Return (X, Y) of the center of cell containing provided text 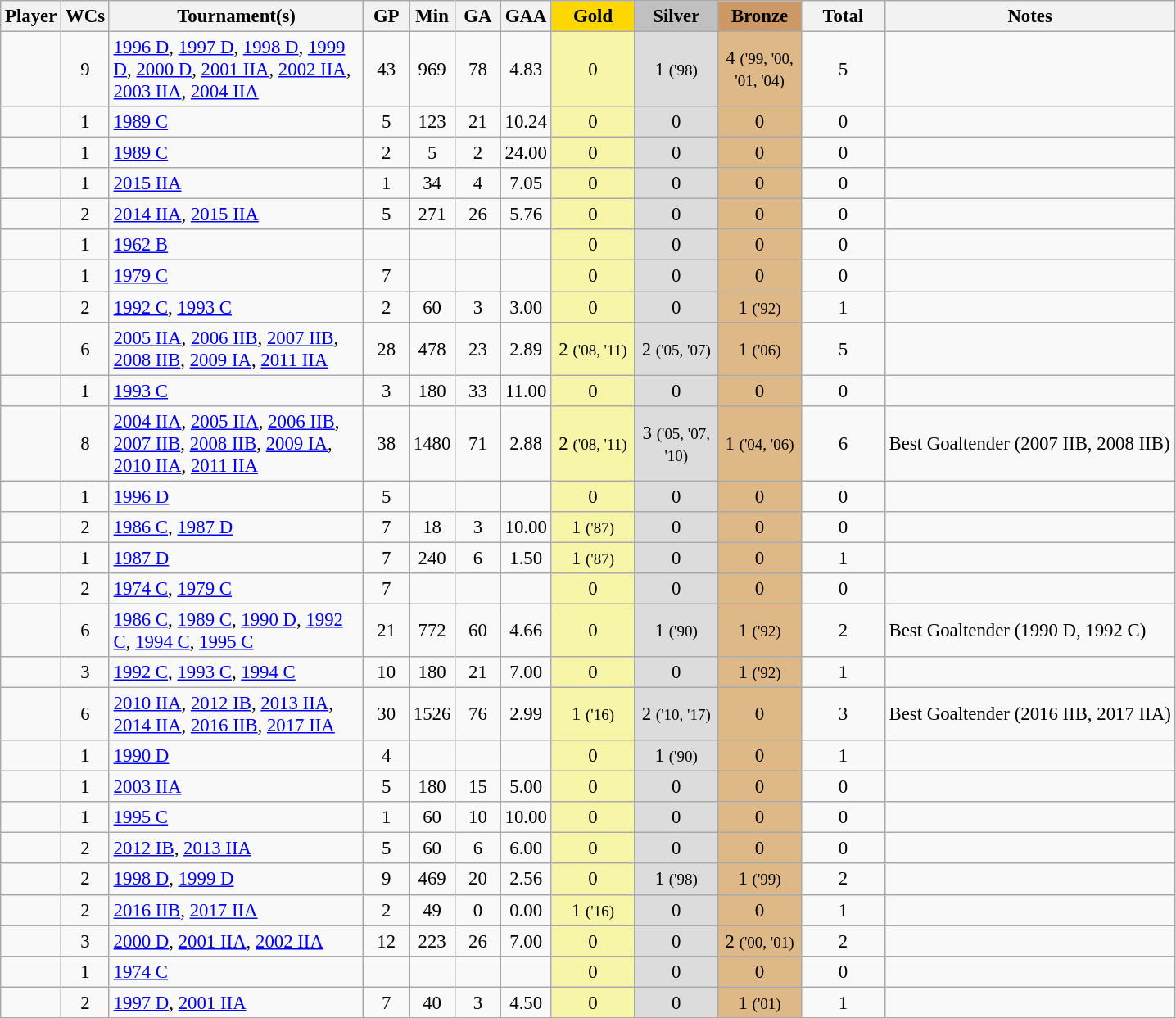
30 (387, 714)
2 ('05, '07) (676, 349)
469 (432, 880)
1962 B (236, 245)
2.89 (526, 349)
24.00 (526, 153)
1992 C, 1993 C (236, 307)
28 (387, 349)
GAA (526, 16)
33 (478, 391)
11.00 (526, 391)
20 (478, 880)
1993 C (236, 391)
240 (432, 558)
1 ('06) (760, 349)
3 ('05, '07, '10) (676, 443)
Player (31, 16)
Notes (1030, 16)
0.00 (526, 910)
Gold (593, 16)
2016 IIB, 2017 IIA (236, 910)
38 (387, 443)
43 (387, 70)
4.66 (526, 631)
15 (478, 787)
Best Goaltender (2007 IIB, 2008 IIB) (1030, 443)
40 (432, 1002)
6.00 (526, 848)
2000 D, 2001 IIA, 2002 IIA (236, 941)
1995 C (236, 817)
1987 D (236, 558)
Best Goaltender (1990 D, 1992 C) (1030, 631)
1974 C, 1979 C (236, 589)
Bronze (760, 16)
2.88 (526, 443)
2012 IB, 2013 IIA (236, 848)
1986 C, 1989 C, 1990 D, 1992 C, 1994 C, 1995 C (236, 631)
8 (85, 443)
1.50 (526, 558)
1996 D, 1997 D, 1998 D, 1999 D, 2000 D, 2001 IIA, 2002 IIA, 2003 IIA, 2004 IIA (236, 70)
Min (432, 16)
10.24 (526, 122)
1526 (432, 714)
2 ('10, '17) (676, 714)
2.99 (526, 714)
23 (478, 349)
1 ('99) (760, 880)
1 ('04, '06) (760, 443)
WCs (85, 16)
1998 D, 1999 D (236, 880)
2010 IIA, 2012 IB, 2013 IIA, 2014 IIA, 2016 IIB, 2017 IIA (236, 714)
Silver (676, 16)
2004 IIA, 2005 IIA, 2006 IIB, 2007 IIB, 2008 IIB, 2009 IA, 2010 IIA, 2011 IIA (236, 443)
12 (387, 941)
GP (387, 16)
7.05 (526, 183)
Best Goaltender (2016 IIB, 2017 IIA) (1030, 714)
223 (432, 941)
18 (432, 527)
969 (432, 70)
2015 IIA (236, 183)
478 (432, 349)
49 (432, 910)
1992 C, 1993 C, 1994 C (236, 672)
78 (478, 70)
5.00 (526, 787)
1 ('01) (760, 1002)
1979 C (236, 276)
3.00 (526, 307)
1997 D, 2001 IIA (236, 1002)
1480 (432, 443)
2003 IIA (236, 787)
Tournament(s) (236, 16)
2.56 (526, 880)
71 (478, 443)
123 (432, 122)
4.83 (526, 70)
1986 C, 1987 D (236, 527)
2 ('00, '01) (760, 941)
2014 IIA, 2015 IIA (236, 215)
1974 C (236, 971)
GA (478, 16)
4.50 (526, 1002)
5.76 (526, 215)
772 (432, 631)
1990 D (236, 756)
76 (478, 714)
4 ('99, '00, '01, '04) (760, 70)
2005 IIA, 2006 IIB, 2007 IIB, 2008 IIB, 2009 IA, 2011 IIA (236, 349)
Total (843, 16)
1996 D (236, 496)
34 (432, 183)
271 (432, 215)
